Identify which cell holds the provided text, then report its [x, y] central coordinate. 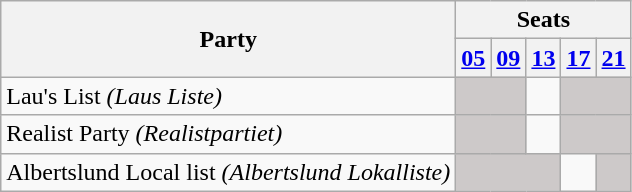
13 [544, 58]
09 [508, 58]
Realist Party (Realistpartiet) [228, 134]
Albertslund Local list (Albertslund Lokalliste) [228, 172]
17 [578, 58]
05 [474, 58]
Seats [544, 20]
Lau's List (Laus Liste) [228, 96]
Party [228, 39]
21 [614, 58]
